Return the (X, Y) coordinate for the center point of the cell that contains the specified text.  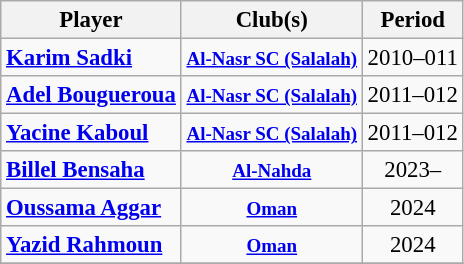
Yazid Rahmoun (91, 245)
Yacine Kaboul (91, 133)
Karim Sadki (91, 58)
Player (91, 20)
Adel Bougueroua (91, 95)
Club(s) (272, 20)
Period (412, 20)
Al-Nahda (272, 170)
2010–011 (412, 58)
Oussama Aggar (91, 208)
2023– (412, 170)
Billel Bensaha (91, 170)
